Return the (x, y) coordinate for the center point of the cell that contains the specified text.  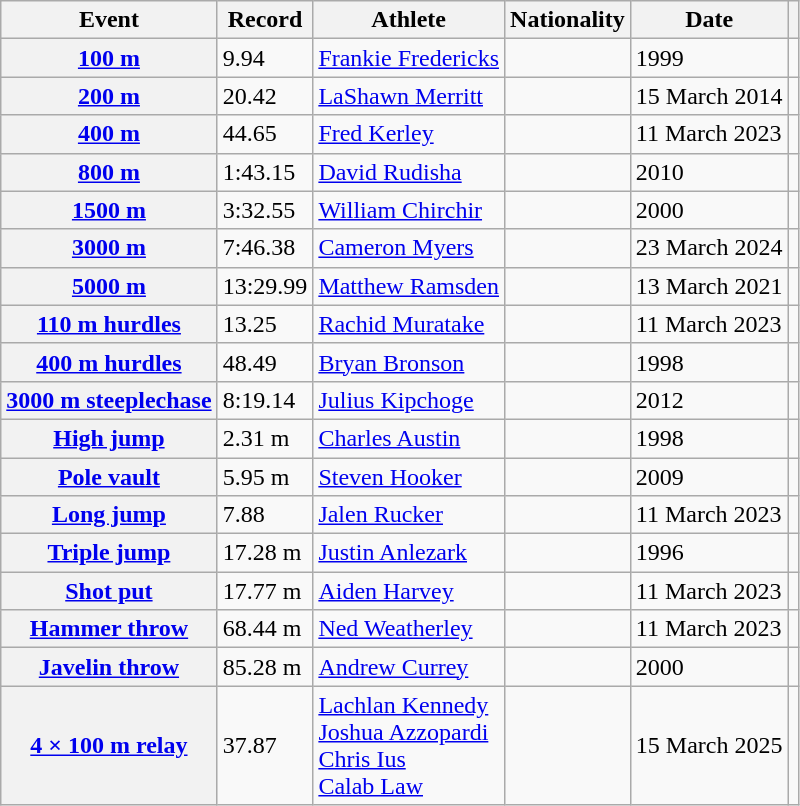
Matthew Ramsden (409, 286)
4 × 100 m relay (109, 746)
110 m hurdles (109, 324)
13 March 2021 (709, 286)
15 March 2014 (709, 96)
400 m hurdles (109, 362)
Cameron Myers (409, 248)
13:29.99 (265, 286)
Hammer throw (109, 629)
LaShawn Merritt (409, 96)
7:46.38 (265, 248)
1999 (709, 58)
Triple jump (109, 553)
Nationality (568, 20)
7.88 (265, 515)
2.31 m (265, 438)
37.87 (265, 746)
Athlete (409, 20)
5.95 m (265, 477)
Ned Weatherley (409, 629)
8:19.14 (265, 400)
44.65 (265, 134)
Pole vault (109, 477)
Rachid Muratake (409, 324)
2009 (709, 477)
Justin Anlezark (409, 553)
200 m (109, 96)
Lachlan KennedyJoshua AzzopardiChris IusCalab Law (409, 746)
3000 m (109, 248)
Charles Austin (409, 438)
1500 m (109, 210)
3000 m steeplechase (109, 400)
1:43.15 (265, 172)
1996 (709, 553)
100 m (109, 58)
Frankie Fredericks (409, 58)
Andrew Currey (409, 667)
Long jump (109, 515)
48.49 (265, 362)
15 March 2025 (709, 746)
20.42 (265, 96)
Javelin throw (109, 667)
Record (265, 20)
Jalen Rucker (409, 515)
Julius Kipchoge (409, 400)
William Chirchir (409, 210)
3:32.55 (265, 210)
17.77 m (265, 591)
Steven Hooker (409, 477)
17.28 m (265, 553)
Aiden Harvey (409, 591)
68.44 m (265, 629)
2010 (709, 172)
Shot put (109, 591)
85.28 m (265, 667)
5000 m (109, 286)
Event (109, 20)
High jump (109, 438)
9.94 (265, 58)
800 m (109, 172)
400 m (109, 134)
23 March 2024 (709, 248)
Date (709, 20)
Bryan Bronson (409, 362)
2012 (709, 400)
13.25 (265, 324)
Fred Kerley (409, 134)
David Rudisha (409, 172)
